Detect which cell encompasses the target text, then output its (X, Y) center coordinate. 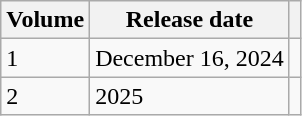
Volume (46, 20)
December 16, 2024 (190, 58)
1 (46, 58)
Release date (190, 20)
2 (46, 96)
2025 (190, 96)
